Provide the [X, Y] coordinate of the cell's center where the given text is located.  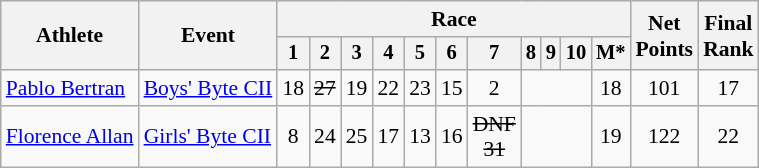
6 [452, 54]
15 [452, 88]
Event [208, 36]
Pablo Bertran [70, 88]
27 [325, 88]
Athlete [70, 36]
Boys' Byte CII [208, 88]
4 [388, 54]
Final Rank [728, 36]
9 [551, 54]
Girls' Byte CII [208, 136]
24 [325, 136]
Florence Allan [70, 136]
NetPoints [664, 36]
23 [420, 88]
13 [420, 136]
7 [494, 54]
101 [664, 88]
DNF31 [494, 136]
3 [357, 54]
16 [452, 136]
Race [454, 19]
M* [610, 54]
10 [576, 54]
5 [420, 54]
25 [357, 136]
1 [293, 54]
122 [664, 136]
